Pinpoint the cell where the given text exists, returning its (x, y) midpoint coordinate. 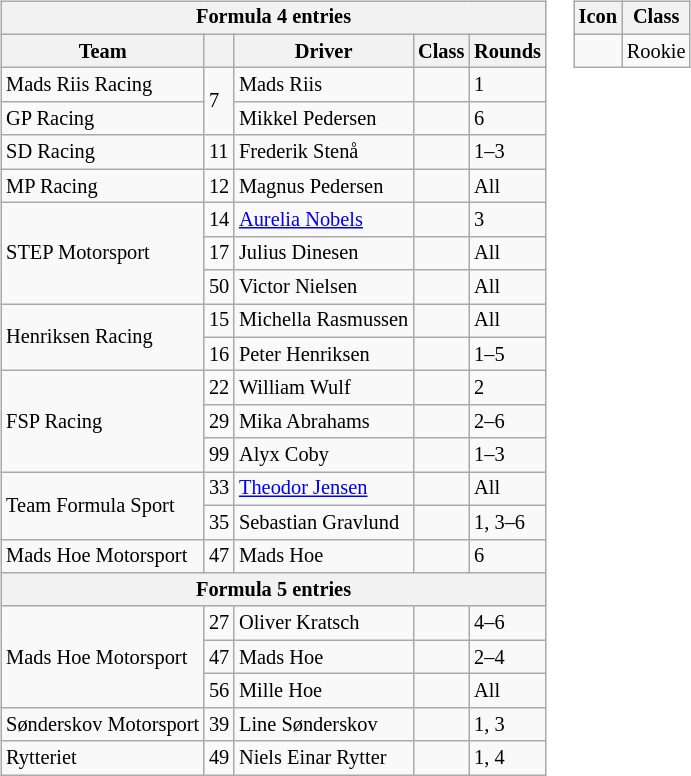
16 (219, 354)
1–5 (508, 354)
15 (219, 321)
Sønderskov Motorsport (102, 724)
Frederik Stenå (324, 152)
Magnus Pedersen (324, 186)
11 (219, 152)
1, 4 (508, 758)
SD Racing (102, 152)
Peter Henriksen (324, 354)
FSP Racing (102, 422)
Henriksen Racing (102, 338)
1, 3–6 (508, 522)
Mille Hoe (324, 691)
William Wulf (324, 388)
99 (219, 455)
Oliver Kratsch (324, 623)
4–6 (508, 623)
29 (219, 422)
35 (219, 522)
Theodor Jensen (324, 489)
Driver (324, 51)
17 (219, 253)
Formula 4 entries (274, 18)
Rookie (656, 51)
Victor Nielsen (324, 287)
Formula 5 entries (274, 590)
Michella Rasmussen (324, 321)
1, 3 (508, 724)
2 (508, 388)
MP Racing (102, 186)
39 (219, 724)
2–4 (508, 657)
22 (219, 388)
1 (508, 85)
33 (219, 489)
Julius Dinesen (324, 253)
2–6 (508, 422)
Team (102, 51)
Line Sønderskov (324, 724)
Sebastian Gravlund (324, 522)
Mads Riis (324, 85)
7 (219, 102)
Mads Riis Racing (102, 85)
12 (219, 186)
56 (219, 691)
Rounds (508, 51)
50 (219, 287)
27 (219, 623)
Icon (598, 18)
Niels Einar Rytter (324, 758)
GP Racing (102, 119)
3 (508, 220)
14 (219, 220)
Team Formula Sport (102, 506)
STEP Motorsport (102, 254)
Mikkel Pedersen (324, 119)
49 (219, 758)
Aurelia Nobels (324, 220)
Alyx Coby (324, 455)
Rytteriet (102, 758)
Mika Abrahams (324, 422)
